Locate the cell with the specified text and output its [x, y] center coordinate. 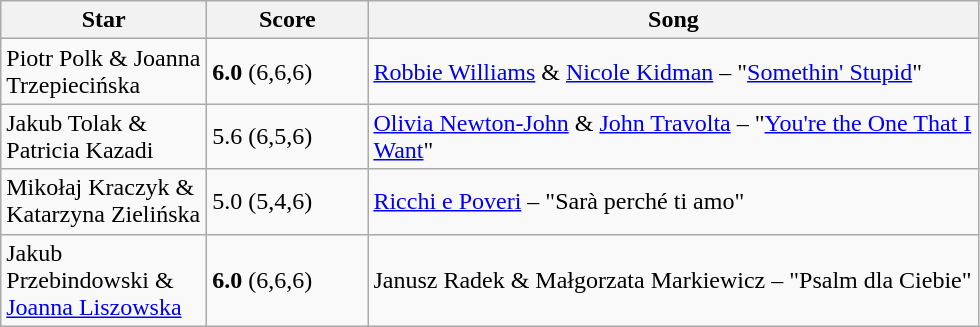
Olivia Newton-John & John Travolta – "You're the One That I Want" [674, 136]
Jakub Tolak & Patricia Kazadi [104, 136]
5.0 (5,4,6) [288, 202]
Song [674, 20]
Mikołaj Kraczyk & Katarzyna Zielińska [104, 202]
Ricchi e Poveri – "Sarà perché ti amo" [674, 202]
Piotr Polk & Joanna Trzepiecińska [104, 72]
Score [288, 20]
Janusz Radek & Małgorzata Markiewicz – "Psalm dla Ciebie" [674, 280]
5.6 (6,5,6) [288, 136]
Star [104, 20]
Jakub Przebindowski & Joanna Liszowska [104, 280]
Robbie Williams & Nicole Kidman – "Somethin' Stupid" [674, 72]
